Return the (x, y) coordinate for the center point of the cell that contains the specified text.  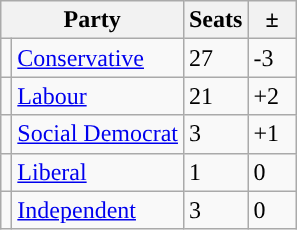
Liberal (98, 172)
21 (215, 96)
+2 (272, 96)
Independent (98, 210)
-3 (272, 58)
Labour (98, 96)
27 (215, 58)
Seats (215, 20)
Social Democrat (98, 134)
± (272, 20)
1 (215, 172)
Conservative (98, 58)
Party (92, 20)
+1 (272, 134)
